From the cell containing the given text, extract its center point as (X, Y) coordinate. 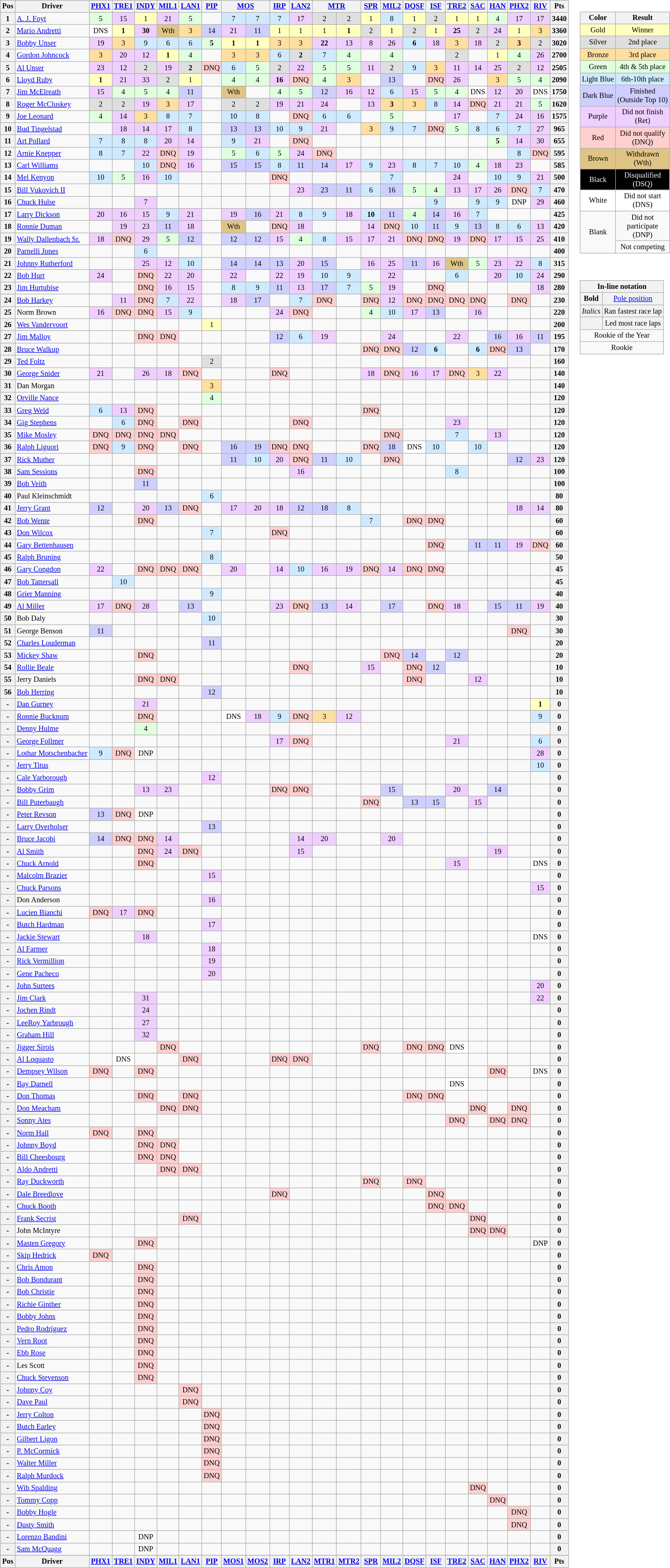
Wib Spalding (52, 1488)
Bob Christie (52, 1292)
655 (559, 141)
George Benson (52, 631)
42 (8, 521)
170 (559, 349)
Orville Nance (52, 398)
Black (598, 180)
Chuck Parsons (52, 888)
Italics (591, 311)
Skip Hedrick (52, 1255)
420 (559, 227)
315 (559, 263)
Mario Andretti (52, 31)
Lorenzo Bandini (52, 1537)
Cale Yarborough (52, 778)
Butch Hardman (52, 925)
49 (8, 606)
Bob Tattersall (52, 582)
Art Pollard (52, 141)
Ralph Murdock (52, 1476)
Jackie Stewart (52, 937)
Purple (598, 117)
Bob Harkey (52, 300)
Bill Vukovich II (52, 190)
47 (8, 582)
Gordon Johncock (52, 55)
Jim Hurtubise (52, 288)
290 (559, 276)
Bronze (598, 55)
230 (559, 300)
2nd place (642, 42)
Lloyd Ruby (52, 80)
Jigger Sirois (52, 1047)
P. McCormick (52, 1451)
220 (559, 313)
Bob Veith (52, 484)
Jim Clark (52, 998)
Sonny Ates (52, 1121)
Dempsey Wilson (52, 1072)
Rookie of the Year (622, 335)
Pedro Rodríguez (52, 1329)
53 (8, 655)
Grier Manning (52, 594)
Al Farmer (52, 949)
41 (8, 509)
460 (559, 202)
3440 (559, 19)
Mickey Shaw (52, 655)
Charles Louderman (52, 643)
Gilbert Ligon (52, 1439)
Bob Herring (52, 692)
Did not finish(Ret) (642, 117)
1750 (559, 92)
Ebb Rose (52, 1353)
A. J. Foyt (52, 19)
Norm Brown (52, 313)
4th & 5th place (642, 67)
MOS1 (233, 1561)
Gene Pacheco (52, 974)
Denny Hulme (52, 729)
Jerry Daniels (52, 680)
Lucien Bianchi (52, 912)
Butch Earley (52, 1427)
Ronnie Duman (52, 227)
Arnie Knepper (52, 154)
Jim McElreath (52, 92)
2090 (559, 80)
Blank (598, 232)
Bruce Walkup (52, 349)
39 (8, 484)
MTR1 (324, 1561)
Bob Hurt (52, 276)
410 (559, 239)
Sam McQuagg (52, 1549)
43 (8, 533)
35 (8, 435)
Sam Sessions (52, 472)
Bud Tingelstad (52, 129)
Lothar Motschenbacher (52, 753)
Rollie Beale (52, 668)
Larry Dickson (52, 215)
Not competing (642, 247)
Peter Revson (52, 815)
Roger McCluskey (52, 104)
Vern Root (52, 1341)
2700 (559, 55)
Finished(Outside Top 10) (642, 96)
Al Smith (52, 851)
Johnny Rutherford (52, 263)
Chuck Arnold (52, 864)
Johnny Coy (52, 1390)
51 (8, 631)
Disqualified(DSQ) (642, 180)
46 (8, 570)
Bobby Johns (52, 1317)
Parnelli Jones (52, 251)
195 (559, 337)
Ray Duckworth (52, 1182)
Rick Vermillion (52, 962)
Withdrawn(Wth) (642, 159)
400 (559, 251)
Bob Wente (52, 521)
36 (8, 447)
Led most race laps (633, 323)
Les Scott (52, 1365)
55 (8, 680)
Frank Secrist (52, 1219)
Paul Kleinschmidt (52, 496)
965 (559, 129)
Al Miller (52, 606)
585 (559, 166)
Al Loquasto (52, 1059)
Bruce Jacobi (52, 839)
Dan Morgan (52, 386)
Gary Congdon (52, 570)
Don Anderson (52, 900)
Wes Vandervoort (52, 325)
Ronnie Bucknum (52, 717)
Mike Mosley (52, 435)
Bob Daly (52, 618)
Bobby Grim (52, 790)
44 (8, 545)
200 (559, 325)
Dave Paul (52, 1402)
Light Blue (598, 79)
6th-10th place (642, 79)
48 (8, 594)
Gig Stephens (52, 423)
425 (559, 215)
Don Wilcox (52, 533)
595 (559, 154)
Did not qualify(DNQ) (642, 138)
Bold (591, 299)
Gold (598, 30)
Chuck Stevenson (52, 1378)
Aldo Andretti (52, 1170)
280 (559, 288)
Jerry Titus (52, 765)
Color (598, 18)
38 (8, 472)
Bobby Unser (52, 43)
Jerry Colton (52, 1414)
White (598, 200)
37 (8, 459)
LeeRoy Yarbrough (52, 1023)
Richie Ginther (52, 1304)
470 (559, 190)
Walter Miller (52, 1464)
Don Meacham (52, 1109)
Dusty Smith (52, 1525)
500 (559, 178)
In-line notation (622, 287)
Bay Darnell (52, 1084)
MOS2 (258, 1561)
John Surtees (52, 986)
2505 (559, 68)
George Snider (52, 374)
John McIntyre (52, 1231)
Ran fastest race lap (633, 311)
3360 (559, 31)
Dan Gurney (52, 704)
1575 (559, 117)
Chris Amon (52, 1267)
Jim Malloy (52, 337)
Don Thomas (52, 1096)
Greg Weld (52, 410)
Bob Bondurant (52, 1280)
Mel Kenyon (52, 178)
34 (8, 423)
Jochen Rindt (52, 1010)
Did not start(DNS) (642, 200)
54 (8, 668)
Red (598, 138)
Tommy Copp (52, 1500)
160 (559, 362)
Jerry Grant (52, 509)
Bill Puterbaugh (52, 802)
Joe Leonard (52, 117)
Rick Muther (52, 459)
Masten Gregory (52, 1243)
Dale Breedlove (52, 1194)
Chuck Booth (52, 1206)
Malcolm Brazier (52, 876)
Ted Foltz (52, 362)
Wally Dallenbach Sr. (52, 239)
Pole position (633, 299)
3rd place (642, 55)
Larry Overholser (52, 827)
Johnny Boyd (52, 1145)
Gary Bettenhausen (52, 545)
MTR2 (349, 1561)
MTR (337, 7)
Result (642, 18)
Ralph Bruning (52, 557)
Ralph Liguori (52, 447)
56 (8, 692)
George Follmer (52, 741)
MOS (246, 7)
3020 (559, 43)
Rookie (622, 348)
Al Unser (52, 68)
Graham Hill (52, 1035)
Carl Williams (52, 166)
Dark Blue (598, 96)
Brown (598, 159)
Silver (598, 42)
Green (598, 67)
Bill Cheesbourg (52, 1157)
52 (8, 643)
Bobby Hogle (52, 1512)
Winner (642, 30)
Chuck Hulse (52, 202)
Did notparticipate(DNP) (642, 226)
Norm Hall (52, 1133)
1620 (559, 104)
